Capture the cell that displays the provided text and extract its [x, y] central coordinate. 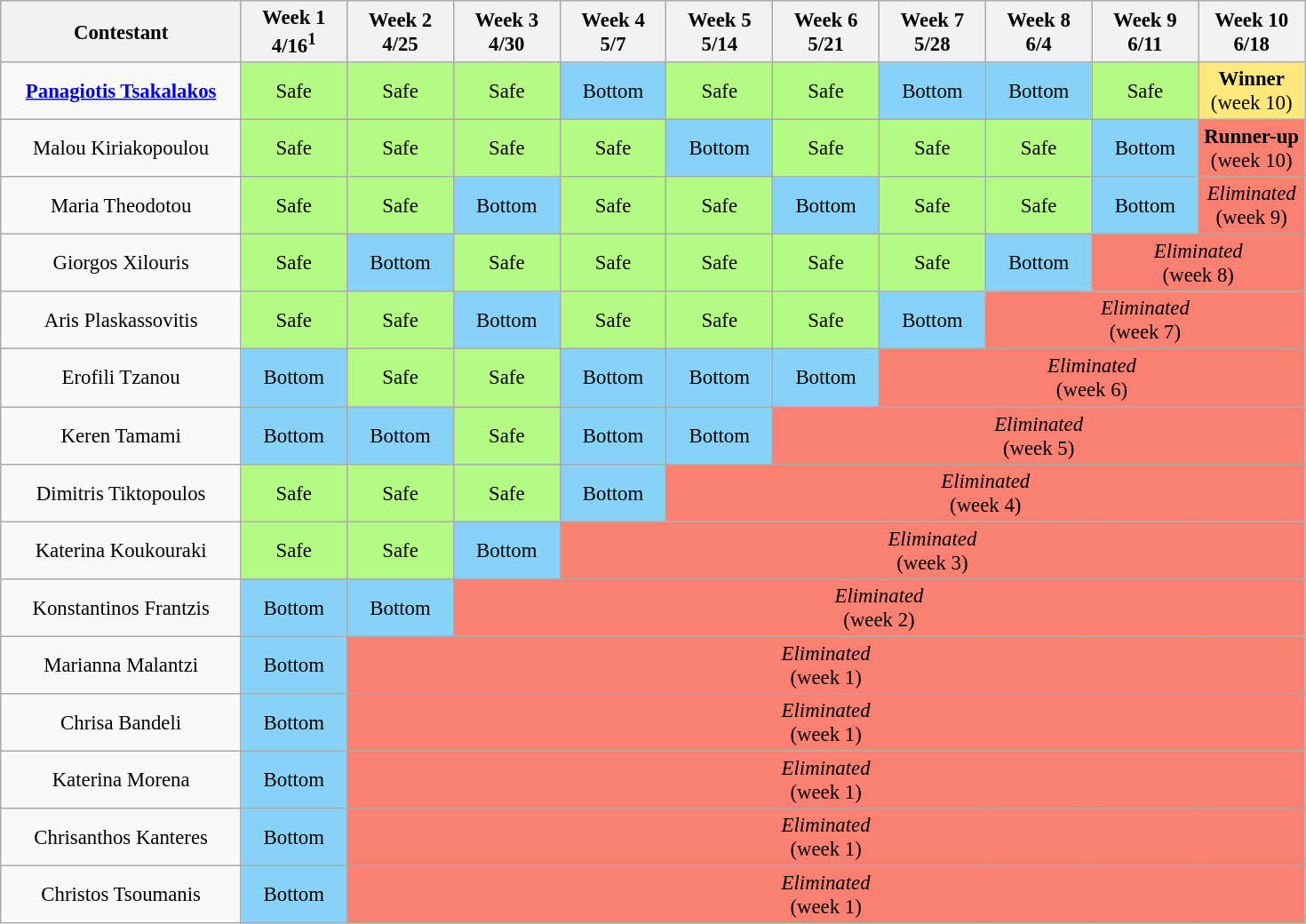
Katerina Morena [121, 780]
Chrisa Bandeli [121, 723]
Maria Theodotou [121, 206]
Week 4 5/7 [613, 32]
Week 10 6/18 [1252, 32]
Christos Tsoumanis [121, 894]
Panagiotis Tsakalakos [121, 91]
Keren Tamami [121, 435]
Runner-up(week 10) [1252, 149]
Marianna Malantzi [121, 665]
Winner(week 10) [1252, 91]
Erofili Tzanou [121, 378]
Chrisanthos Kanteres [121, 837]
Contestant [121, 32]
Week 5 5/14 [720, 32]
Eliminated(week 3) [932, 551]
Week 2 4/25 [401, 32]
Week 8 6/4 [1039, 32]
Week 9 6/11 [1145, 32]
Eliminated(week 7) [1144, 320]
Eliminated(week 8) [1198, 263]
Week 6 5/21 [826, 32]
Eliminated(week 2) [879, 608]
Aris Plaskassovitis [121, 320]
Eliminated(week 5) [1039, 435]
Eliminated(week 4) [986, 492]
Week 7 5/28 [932, 32]
Eliminated(week 9) [1252, 206]
Dimitris Tiktopoulos [121, 492]
Week 3 4/30 [506, 32]
Giorgos Xilouris [121, 263]
Week 1 4/161 [294, 32]
Malou Kiriakopoulou [121, 149]
Konstantinos Frantzis [121, 608]
Katerina Koukouraki [121, 551]
Eliminated(week 6) [1091, 378]
